Detect which cell encompasses the target text, then output its [X, Y] center coordinate. 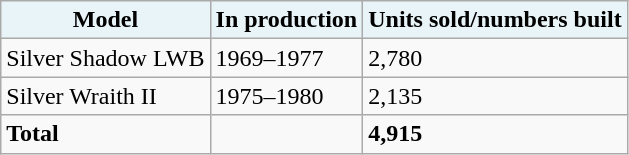
Total [106, 134]
Units sold/numbers built [495, 20]
Silver Wraith II [106, 96]
4,915 [495, 134]
1969–1977 [286, 58]
In production [286, 20]
2,780 [495, 58]
Silver Shadow LWB [106, 58]
Model [106, 20]
1975–1980 [286, 96]
2,135 [495, 96]
